Pinpoint the cell where the given text exists, returning its [X, Y] midpoint coordinate. 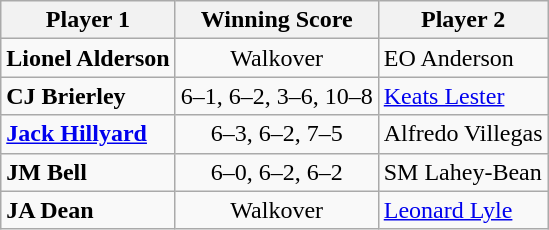
Player 1 [88, 20]
Jack Hillyard [88, 134]
SM Lahey-Bean [463, 172]
6–1, 6–2, 3–6, 10–8 [276, 96]
Alfredo Villegas [463, 134]
EO Anderson [463, 58]
JM Bell [88, 172]
6–3, 6–2, 7–5 [276, 134]
6–0, 6–2, 6–2 [276, 172]
Leonard Lyle [463, 210]
Lionel Alderson [88, 58]
JA Dean [88, 210]
CJ Brierley [88, 96]
Player 2 [463, 20]
Winning Score [276, 20]
Keats Lester [463, 96]
